Locate the cell with the specified text and output its [X, Y] center coordinate. 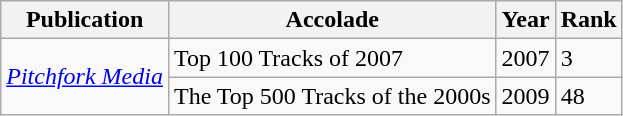
3 [588, 58]
Top 100 Tracks of 2007 [332, 58]
2007 [526, 58]
48 [588, 96]
The Top 500 Tracks of the 2000s [332, 96]
Accolade [332, 20]
Rank [588, 20]
Pitchfork Media [85, 77]
Year [526, 20]
2009 [526, 96]
Publication [85, 20]
